Output the [X, Y] coordinate of the center of the cell containing the given text.  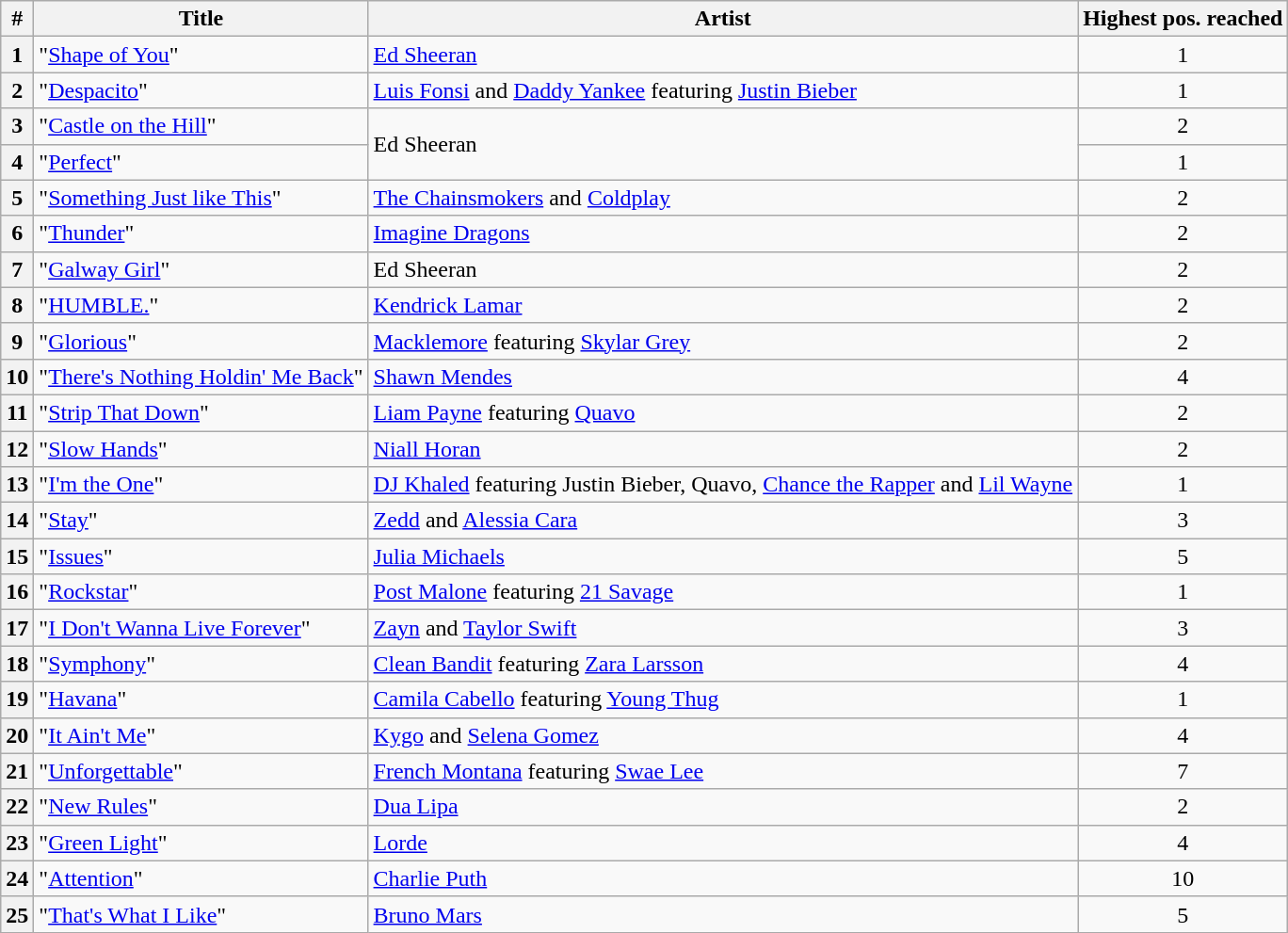
16 [17, 592]
24 [17, 878]
"Galway Girl" [201, 269]
"Castle on the Hill" [201, 126]
"Strip That Down" [201, 412]
Lorde [723, 843]
8 [17, 305]
DJ Khaled featuring Justin Bieber, Quavo, Chance the Rapper and Lil Wayne [723, 485]
Title [201, 19]
"Despacito" [201, 90]
French Montana featuring Swae Lee [723, 771]
Bruno Mars [723, 914]
"I'm the One" [201, 485]
17 [17, 628]
# [17, 19]
Charlie Puth [723, 878]
20 [17, 735]
18 [17, 664]
"Glorious" [201, 341]
21 [17, 771]
22 [17, 807]
Clean Bandit featuring Zara Larsson [723, 664]
The Chainsmokers and Coldplay [723, 198]
"Slow Hands" [201, 449]
Kendrick Lamar [723, 305]
"Green Light" [201, 843]
Zayn and Taylor Swift [723, 628]
12 [17, 449]
Camila Cabello featuring Young Thug [723, 700]
"Issues" [201, 556]
"Rockstar" [201, 592]
25 [17, 914]
"There's Nothing Holdin' Me Back" [201, 377]
"Thunder" [201, 233]
15 [17, 556]
"Shape of You" [201, 55]
Zedd and Alessia Cara [723, 521]
14 [17, 521]
"Perfect" [201, 162]
Luis Fonsi and Daddy Yankee featuring Justin Bieber [723, 90]
"That's What I Like" [201, 914]
Imagine Dragons [723, 233]
Artist [723, 19]
"Stay" [201, 521]
Dua Lipa [723, 807]
"New Rules" [201, 807]
6 [17, 233]
9 [17, 341]
Liam Payne featuring Quavo [723, 412]
11 [17, 412]
Post Malone featuring 21 Savage [723, 592]
"I Don't Wanna Live Forever" [201, 628]
Kygo and Selena Gomez [723, 735]
"Symphony" [201, 664]
"Attention" [201, 878]
"It Ain't Me" [201, 735]
23 [17, 843]
Niall Horan [723, 449]
"HUMBLE." [201, 305]
Macklemore featuring Skylar Grey [723, 341]
"Something Just like This" [201, 198]
"Unforgettable" [201, 771]
13 [17, 485]
"Havana" [201, 700]
Julia Michaels [723, 556]
Shawn Mendes [723, 377]
19 [17, 700]
Highest pos. reached [1183, 19]
